For the text-containing cell, return its midpoint in (x, y) coordinate format. 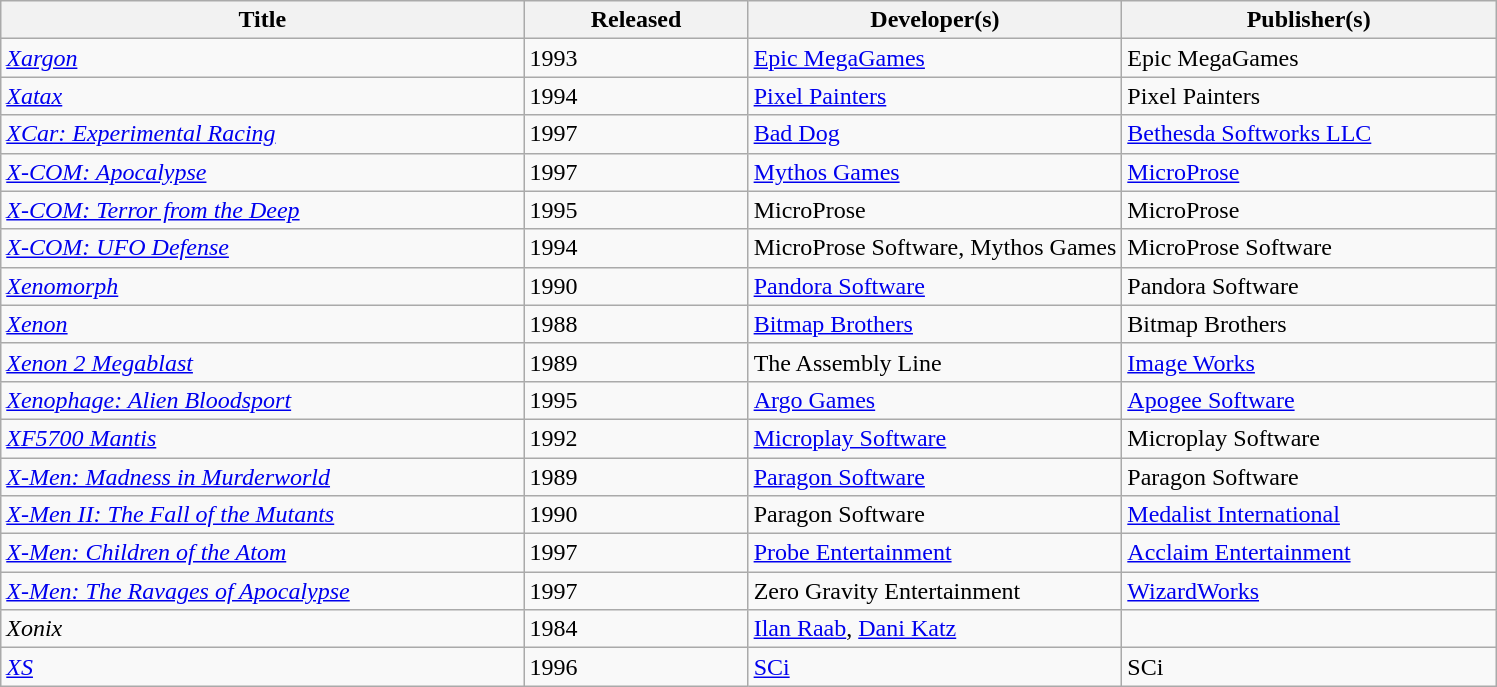
1992 (636, 438)
XF5700 Mantis (262, 438)
Xenomorph (262, 286)
Xenon (262, 324)
Image Works (1309, 362)
Publisher(s) (1309, 20)
XS (262, 667)
Mythos Games (935, 172)
Bethesda Softworks LLC (1309, 134)
Acclaim Entertainment (1309, 553)
Zero Gravity Entertainment (935, 591)
Xargon (262, 58)
1996 (636, 667)
X-Men II: The Fall of the Mutants (262, 515)
Xenon 2 Megablast (262, 362)
1988 (636, 324)
1984 (636, 629)
Bad Dog (935, 134)
1993 (636, 58)
Xenophage: Alien Bloodsport (262, 400)
MicroProse Software (1309, 248)
Title (262, 20)
The Assembly Line (935, 362)
X-COM: Terror from the Deep (262, 210)
Ilan Raab, Dani Katz (935, 629)
Xonix (262, 629)
Developer(s) (935, 20)
Medalist International (1309, 515)
XCar: Experimental Racing (262, 134)
Argo Games (935, 400)
Probe Entertainment (935, 553)
MicroProse Software, Mythos Games (935, 248)
WizardWorks (1309, 591)
X-Men: Children of the Atom (262, 553)
X-Men: Madness in Murderworld (262, 477)
X-Men: The Ravages of Apocalypse (262, 591)
Apogee Software (1309, 400)
Released (636, 20)
X-COM: UFO Defense (262, 248)
Xatax (262, 96)
X-COM: Apocalypse (262, 172)
